Capture the cell that displays the provided text and extract its [X, Y] central coordinate. 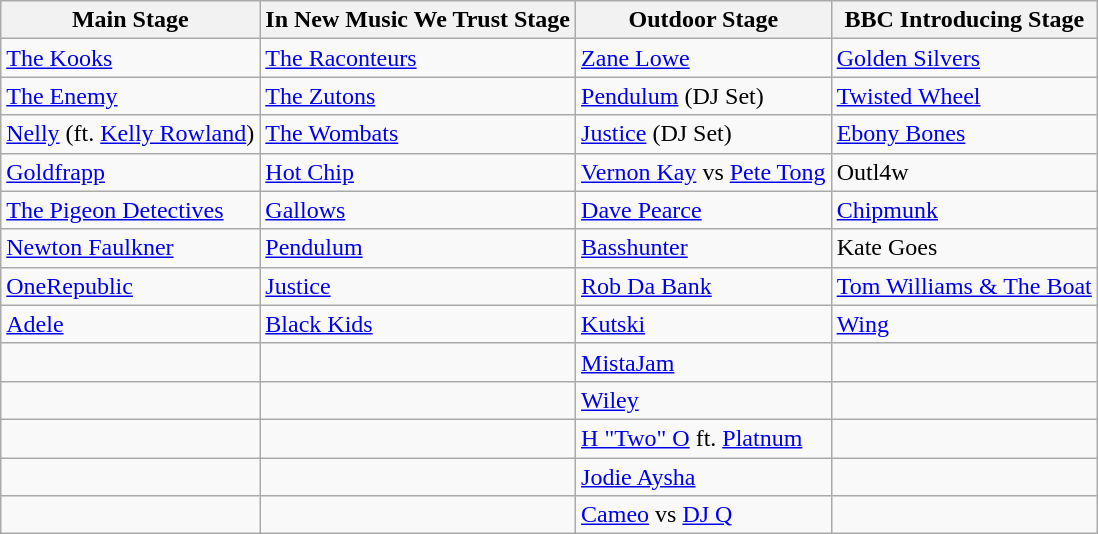
Outdoor Stage [704, 20]
Chipmunk [964, 210]
Kate Goes [964, 248]
Gallows [418, 210]
Tom Williams & The Boat [964, 286]
In New Music We Trust Stage [418, 20]
Justice (DJ Set) [704, 134]
Goldfrapp [130, 172]
The Pigeon Detectives [130, 210]
Vernon Kay vs Pete Tong [704, 172]
H "Two" O ft. Platnum [704, 438]
The Raconteurs [418, 58]
Nelly (ft. Kelly Rowland) [130, 134]
Dave Pearce [704, 210]
Basshunter [704, 248]
Jodie Aysha [704, 477]
The Kooks [130, 58]
OneRepublic [130, 286]
Ebony Bones [964, 134]
Wing [964, 324]
The Wombats [418, 134]
Pendulum [418, 248]
Outl4w [964, 172]
Zane Lowe [704, 58]
Justice [418, 286]
The Enemy [130, 96]
The Zutons [418, 96]
Kutski [704, 324]
Black Kids [418, 324]
Wiley [704, 400]
Rob Da Bank [704, 286]
Newton Faulkner [130, 248]
BBC Introducing Stage [964, 20]
Main Stage [130, 20]
Adele [130, 324]
Twisted Wheel [964, 96]
MistaJam [704, 362]
Pendulum (DJ Set) [704, 96]
Hot Chip [418, 172]
Golden Silvers [964, 58]
Cameo vs DJ Q [704, 515]
